Locate the cell with the specified text and output its (X, Y) center coordinate. 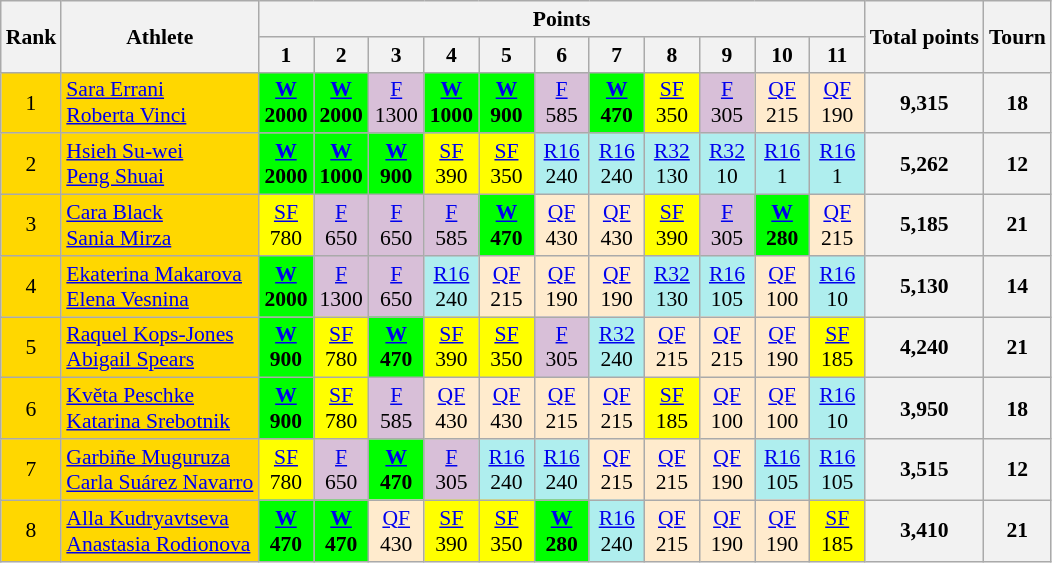
5,130 (924, 286)
10 (782, 55)
Athlete (160, 36)
Ekaterina Makarova Elena Vesnina (160, 286)
11 (838, 55)
Garbiñe Muguruza Carla Suárez Navarro (160, 470)
3,410 (924, 530)
R32240 (616, 348)
Rank (32, 36)
4,240 (924, 348)
R3210 (726, 164)
14 (1018, 286)
Raquel Kops-Jones Abigail Spears (160, 348)
9,315 (924, 102)
Tourn (1018, 36)
Sara Errani Roberta Vinci (160, 102)
Points (561, 19)
5,262 (924, 164)
Alla Kudryavtseva Anastasia Rodionova (160, 530)
3,515 (924, 470)
Hsieh Su-wei Peng Shuai (160, 164)
Cara Black Sania Mirza (160, 226)
9 (726, 55)
Květa Peschke Katarina Srebotnik (160, 408)
Total points (924, 36)
5,185 (924, 226)
3,950 (924, 408)
